Scan for the cell matching the given text and deliver its [X, Y] coordinate at center. 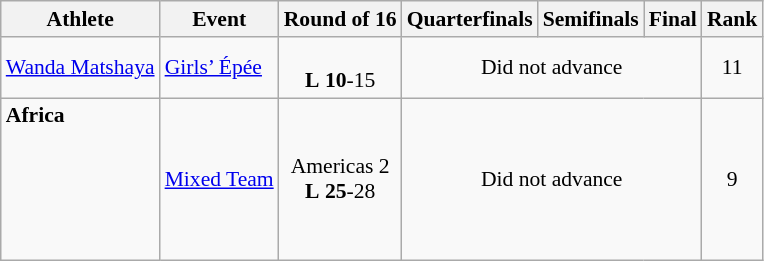
Americas 2 L 25-28 [340, 180]
Semifinals [591, 19]
Round of 16 [340, 19]
Mixed Team [220, 180]
Athlete [80, 19]
Girls’ Épée [220, 68]
Final [673, 19]
11 [732, 68]
Event [220, 19]
Quarterfinals [470, 19]
Rank [732, 19]
9 [732, 180]
Wanda Matshaya [80, 68]
Africa [80, 180]
L 10-15 [340, 68]
